Output the [X, Y] coordinate of the center of the cell containing the given text.  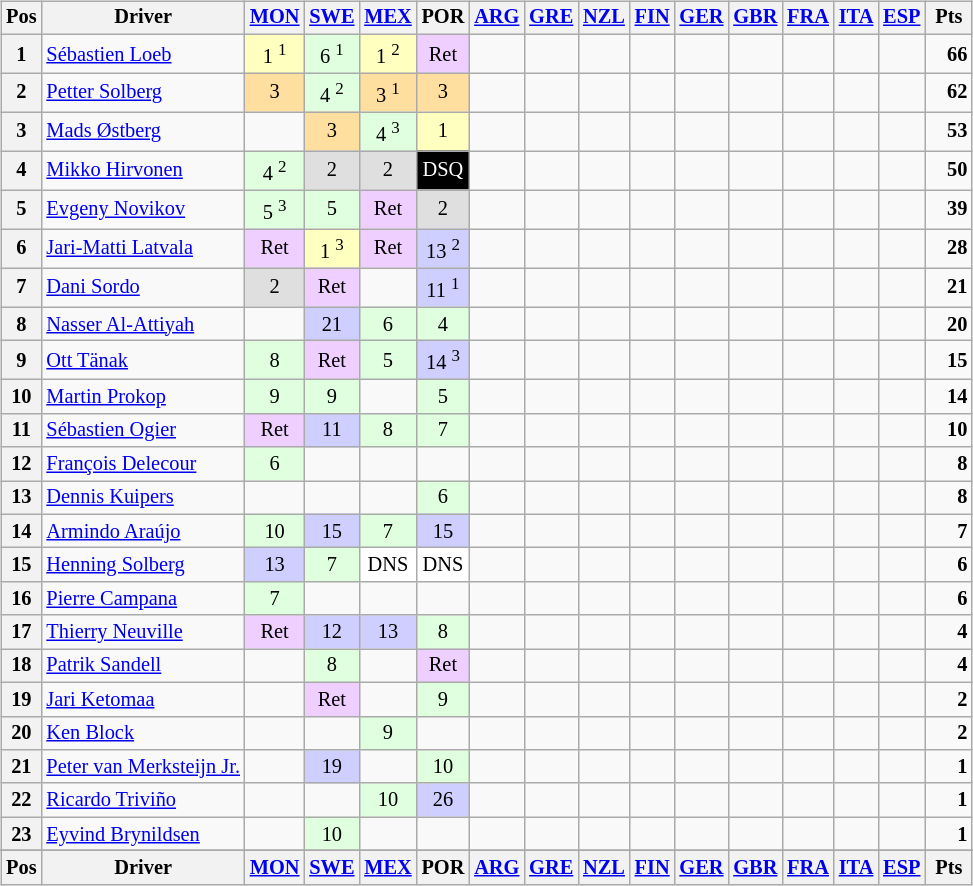
1 3 [332, 248]
Jari-Matti Latvala [142, 248]
Eyvind Brynildsen [142, 834]
13 2 [444, 248]
Sébastien Loeb [142, 54]
Mads Østberg [142, 132]
17 [21, 632]
Pierre Campana [142, 599]
16 [21, 599]
Sébastien Ogier [142, 430]
1 2 [388, 54]
62 [948, 92]
Henning Solberg [142, 565]
5 3 [275, 210]
11 1 [444, 288]
Dani Sordo [142, 288]
Mikko Hirvonen [142, 170]
DSQ [444, 170]
Nasser Al-Attiyah [142, 324]
Ott Tänak [142, 360]
Thierry Neuville [142, 632]
Jari Ketomaa [142, 699]
23 [21, 834]
1 1 [275, 54]
6 1 [332, 54]
53 [948, 132]
18 [21, 666]
26 [444, 800]
François Delecour [142, 464]
66 [948, 54]
Dennis Kuipers [142, 498]
4 3 [388, 132]
Armindo Araújo [142, 531]
3 1 [388, 92]
39 [948, 210]
50 [948, 170]
Petter Solberg [142, 92]
22 [21, 800]
Evgeny Novikov [142, 210]
Martin Prokop [142, 397]
28 [948, 248]
Patrik Sandell [142, 666]
Ken Block [142, 733]
Ricardo Triviño [142, 800]
Peter van Merksteijn Jr. [142, 767]
14 3 [444, 360]
